Output the [x, y] coordinate of the center of the cell containing the given text.  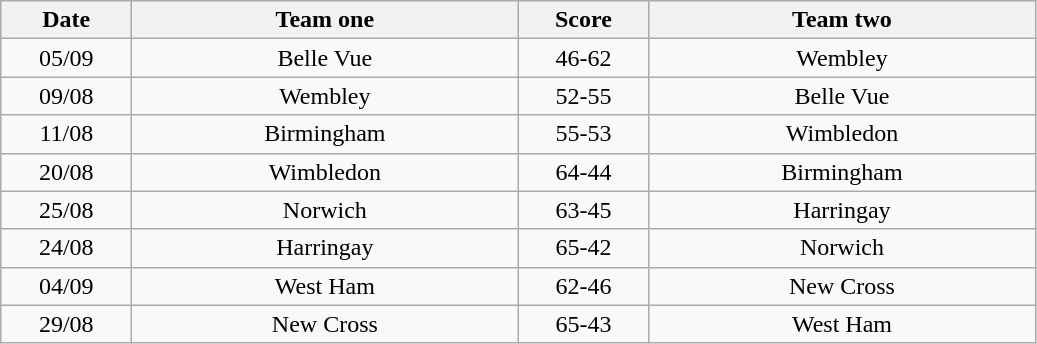
Date [66, 20]
04/09 [66, 286]
11/08 [66, 134]
62-46 [584, 286]
09/08 [66, 96]
Team one [325, 20]
65-43 [584, 324]
05/09 [66, 58]
25/08 [66, 210]
52-55 [584, 96]
Score [584, 20]
46-62 [584, 58]
65-42 [584, 248]
55-53 [584, 134]
63-45 [584, 210]
24/08 [66, 248]
Team two [842, 20]
20/08 [66, 172]
64-44 [584, 172]
29/08 [66, 324]
